Pinpoint the cell where the given text exists, returning its (x, y) midpoint coordinate. 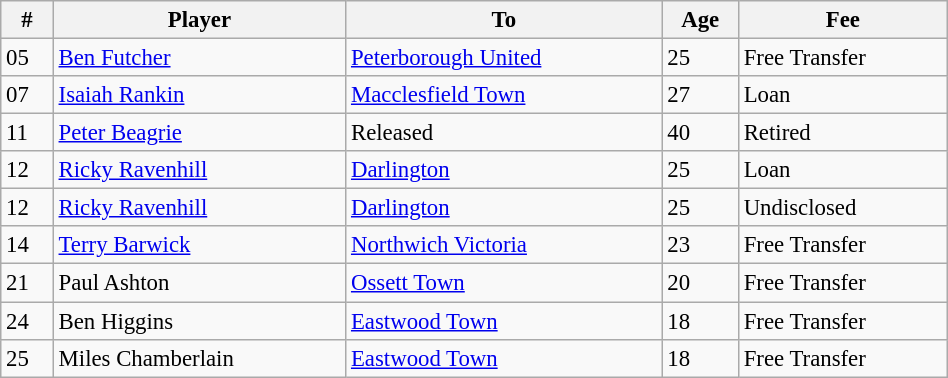
Miles Chamberlain (199, 358)
20 (700, 283)
24 (27, 321)
11 (27, 133)
07 (27, 95)
05 (27, 58)
Isaiah Rankin (199, 95)
Northwich Victoria (504, 245)
14 (27, 245)
27 (700, 95)
Fee (842, 20)
40 (700, 133)
Retired (842, 133)
Ben Higgins (199, 321)
# (27, 20)
Ossett Town (504, 283)
Player (199, 20)
Terry Barwick (199, 245)
Released (504, 133)
Age (700, 20)
23 (700, 245)
Paul Ashton (199, 283)
Ben Futcher (199, 58)
Macclesfield Town (504, 95)
Undisclosed (842, 208)
21 (27, 283)
Peterborough United (504, 58)
Peter Beagrie (199, 133)
To (504, 20)
